Scan for the cell matching the given text and deliver its [X, Y] coordinate at center. 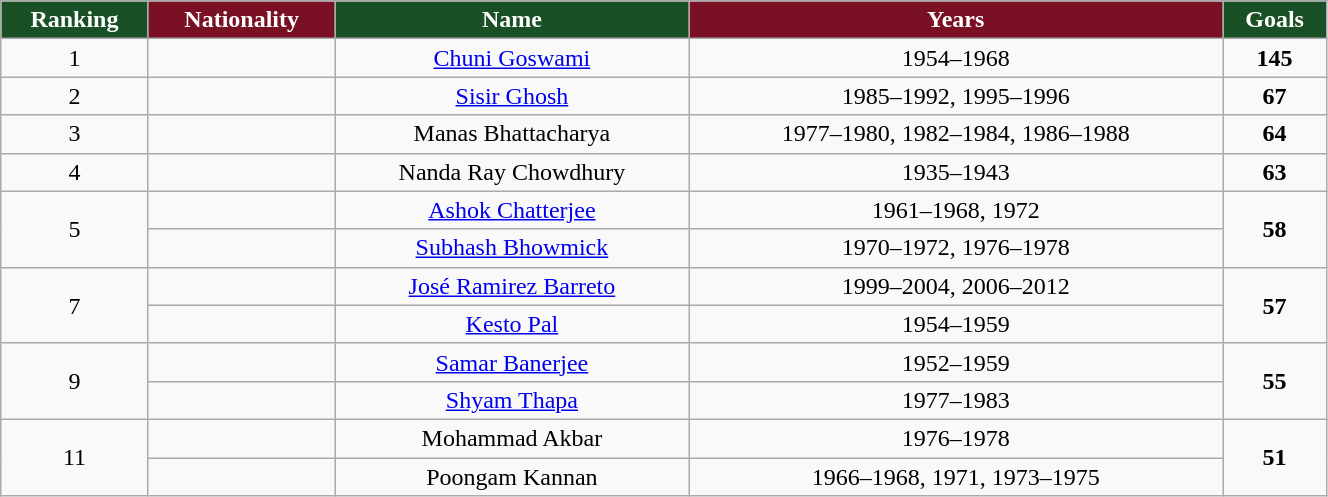
1985–1992, 1995–1996 [956, 96]
5 [74, 229]
Ashok Chatterjee [512, 210]
7 [74, 305]
55 [1275, 381]
Nanda Ray Chowdhury [512, 172]
1935–1943 [956, 172]
Sisir Ghosh [512, 96]
1970–1972, 1976–1978 [956, 248]
3 [74, 134]
9 [74, 381]
67 [1275, 96]
José Ramirez Barreto [512, 286]
1961–1968, 1972 [956, 210]
1954–1968 [956, 58]
4 [74, 172]
Mohammad Akbar [512, 438]
Samar Banerjee [512, 362]
1 [74, 58]
Kesto Pal [512, 324]
58 [1275, 229]
63 [1275, 172]
1977–1980, 1982–1984, 1986–1988 [956, 134]
51 [1275, 457]
Subhash Bhowmick [512, 248]
11 [74, 457]
1952–1959 [956, 362]
Nationality [242, 20]
Name [512, 20]
Ranking [74, 20]
57 [1275, 305]
64 [1275, 134]
Years [956, 20]
Manas Bhattacharya [512, 134]
Goals [1275, 20]
1976–1978 [956, 438]
1954–1959 [956, 324]
1966–1968, 1971, 1973–1975 [956, 477]
145 [1275, 58]
Poongam Kannan [512, 477]
Chuni Goswami [512, 58]
Shyam Thapa [512, 400]
1999–2004, 2006–2012 [956, 286]
1977–1983 [956, 400]
2 [74, 96]
